Extract the (x, y) coordinate from the center of the cell holding the provided text.  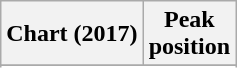
Chart (2017) (72, 34)
Peak position (189, 34)
